Capture the cell that displays the provided text and extract its (x, y) central coordinate. 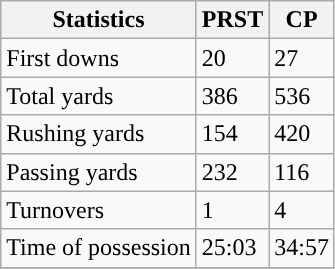
Total yards (99, 96)
420 (302, 134)
Statistics (99, 20)
CP (302, 20)
Rushing yards (99, 134)
First downs (99, 58)
536 (302, 96)
116 (302, 172)
Turnovers (99, 210)
27 (302, 58)
386 (232, 96)
25:03 (232, 248)
Passing yards (99, 172)
1 (232, 210)
154 (232, 134)
Time of possession (99, 248)
232 (232, 172)
20 (232, 58)
PRST (232, 20)
4 (302, 210)
34:57 (302, 248)
